Extract the [x, y] coordinate from the center of the cell holding the provided text.  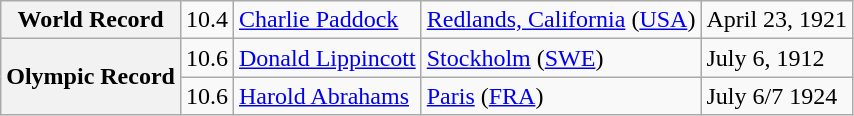
Olympic Record [91, 77]
July 6, 1912 [777, 58]
Stockholm (SWE) [561, 58]
Charlie Paddock [328, 20]
World Record [91, 20]
Paris (FRA) [561, 96]
July 6/7 1924 [777, 96]
Harold Abrahams [328, 96]
Donald Lippincott [328, 58]
Redlands, California (USA) [561, 20]
April 23, 1921 [777, 20]
10.4 [206, 20]
